Extract the (x, y) coordinate from the center of the cell holding the provided text.  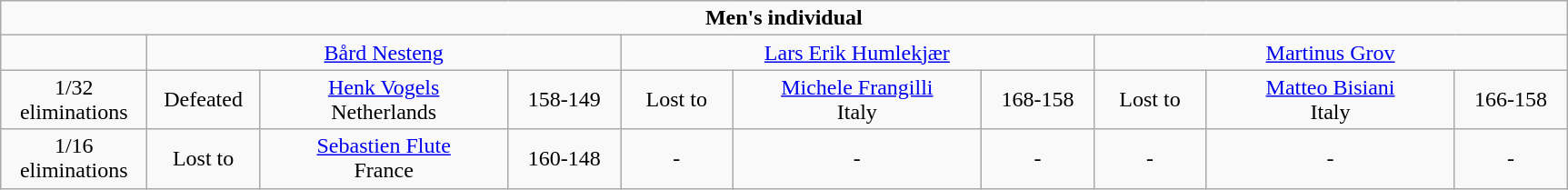
Lars Erik Humlekjær (856, 53)
Defeated (204, 100)
160-148 (564, 158)
158-149 (564, 100)
Matteo Bisiani Italy (1331, 100)
1/16 eliminations (75, 158)
Henk Vogels Netherlands (384, 100)
Martinus Grov (1331, 53)
Sebastien Flute France (384, 158)
Men's individual (784, 18)
1/32 eliminations (75, 100)
Bård Nesteng (384, 53)
168-158 (1038, 100)
Michele Frangilli Italy (857, 100)
166-158 (1511, 100)
